From the cell containing the given text, extract its center point as [x, y] coordinate. 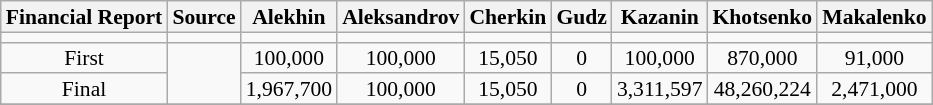
Alekhin [289, 16]
Kazanin [660, 16]
3,311,597 [660, 90]
870,000 [763, 58]
Khotsenko [763, 16]
Aleksandrov [400, 16]
Final [84, 90]
Gudz [582, 16]
48,260,224 [763, 90]
1,967,700 [289, 90]
First [84, 58]
Makalenko [874, 16]
Source [204, 16]
Financial Report [84, 16]
2,471,000 [874, 90]
Cherkin [508, 16]
91,000 [874, 58]
